From the cell containing the given text, extract its center point as (x, y) coordinate. 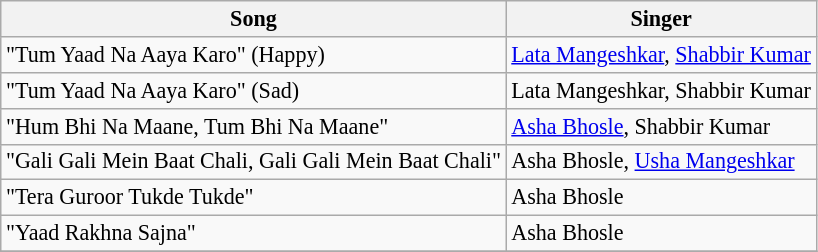
"Gali Gali Mein Baat Chali, Gali Gali Mein Baat Chali" (254, 162)
"Tum Yaad Na Aaya Karo" (Happy) (254, 54)
Asha Bhosle, Usha Mangeshkar (661, 162)
Asha Bhosle, Shabbir Kumar (661, 126)
"Tera Guroor Tukde Tukde" (254, 198)
Song (254, 18)
"Tum Yaad Na Aaya Karo" (Sad) (254, 90)
"Yaad Rakhna Sajna" (254, 233)
Singer (661, 18)
"Hum Bhi Na Maane, Tum Bhi Na Maane" (254, 126)
